Detect which cell encompasses the target text, then output its (x, y) center coordinate. 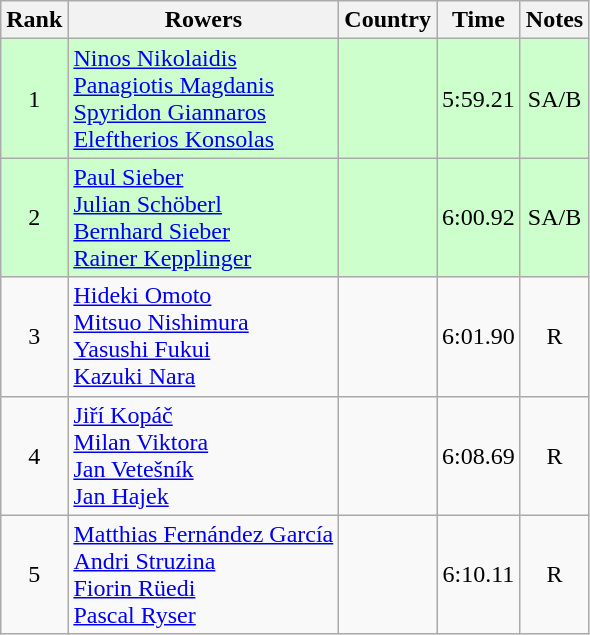
6:08.69 (479, 456)
6:00.92 (479, 218)
Rank (34, 20)
Paul SieberJulian SchöberlBernhard SieberRainer Kepplinger (204, 218)
Ninos NikolaidisPanagiotis MagdanisSpyridon GiannarosEleftherios Konsolas (204, 98)
Rowers (204, 20)
5:59.21 (479, 98)
3 (34, 336)
Hideki OmotoMitsuo NishimuraYasushi FukuiKazuki Nara (204, 336)
5 (34, 574)
Time (479, 20)
Matthias Fernández GarcíaAndri StruzinaFiorin RüediPascal Ryser (204, 574)
Country (388, 20)
2 (34, 218)
4 (34, 456)
6:01.90 (479, 336)
6:10.11 (479, 574)
Jiří KopáčMilan ViktoraJan VetešníkJan Hajek (204, 456)
1 (34, 98)
Notes (554, 20)
